Pinpoint the cell where the given text exists, returning its (x, y) midpoint coordinate. 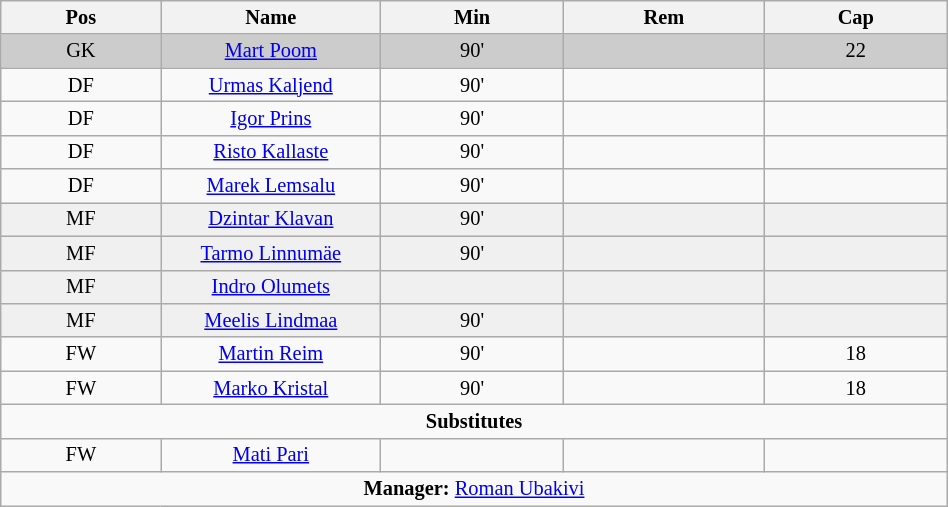
Martin Reim (271, 354)
Meelis Lindmaa (271, 320)
Marko Kristal (271, 388)
Name (271, 17)
Indro Olumets (271, 287)
Min (472, 17)
GK (81, 51)
Tarmo Linnumäe (271, 253)
Pos (81, 17)
Marek Lemsalu (271, 186)
Rem (664, 17)
Mart Poom (271, 51)
22 (856, 51)
Cap (856, 17)
Mati Pari (271, 455)
Urmas Kaljend (271, 85)
Substitutes (474, 421)
Manager: Roman Ubakivi (474, 489)
Igor Prins (271, 118)
Dzintar Klavan (271, 219)
Risto Kallaste (271, 152)
